Scan for the cell matching the given text and deliver its [x, y] coordinate at center. 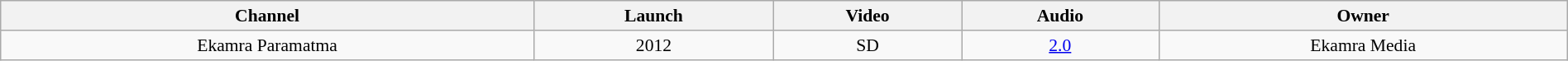
Owner [1363, 16]
Ekamra Media [1363, 45]
Video [868, 16]
Launch [653, 16]
2.0 [1060, 45]
Channel [268, 16]
Ekamra Paramatma [268, 45]
Audio [1060, 16]
SD [868, 45]
2012 [653, 45]
